Capture the cell that displays the provided text and extract its (X, Y) central coordinate. 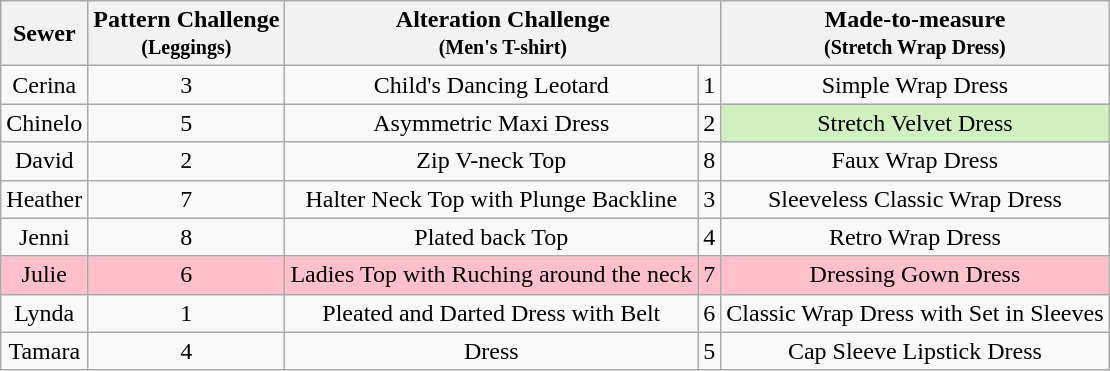
Chinelo (44, 123)
Tamara (44, 351)
David (44, 161)
Pleated and Darted Dress with Belt (492, 313)
Plated back Top (492, 237)
Stretch Velvet Dress (915, 123)
Halter Neck Top with Plunge Backline (492, 199)
Pattern Challenge(Leggings) (186, 34)
Dressing Gown Dress (915, 275)
Simple Wrap Dress (915, 85)
Lynda (44, 313)
Cerina (44, 85)
Dress (492, 351)
Alteration Challenge(Men's T-shirt) (503, 34)
Classic Wrap Dress with Set in Sleeves (915, 313)
Retro Wrap Dress (915, 237)
Faux Wrap Dress (915, 161)
Sleeveless Classic Wrap Dress (915, 199)
Ladies Top with Ruching around the neck (492, 275)
Zip V-neck Top (492, 161)
Made-to-measure(Stretch Wrap Dress) (915, 34)
Sewer (44, 34)
Jenni (44, 237)
Asymmetric Maxi Dress (492, 123)
Julie (44, 275)
Child's Dancing Leotard (492, 85)
Cap Sleeve Lipstick Dress (915, 351)
Heather (44, 199)
